Identify which cell holds the provided text, then report its [X, Y] central coordinate. 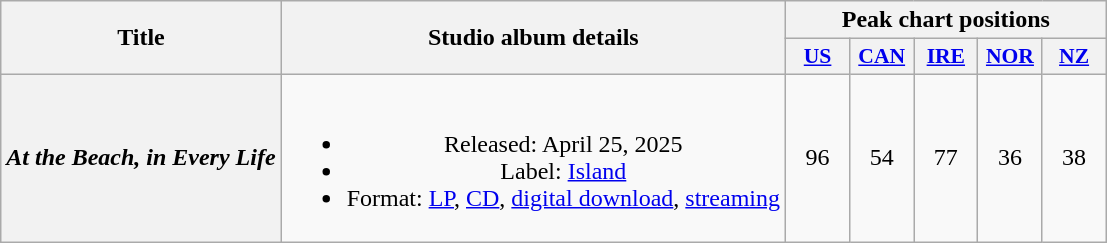
Title [141, 38]
96 [818, 158]
54 [882, 158]
US [818, 57]
38 [1074, 158]
NOR [1010, 57]
At the Beach, in Every Life [141, 158]
Peak chart positions [946, 20]
Released: April 25, 2025Label: IslandFormat: LP, CD, digital download, streaming [533, 158]
IRE [946, 57]
77 [946, 158]
NZ [1074, 57]
Studio album details [533, 38]
36 [1010, 158]
CAN [882, 57]
